Locate the cell with the specified text and output its [X, Y] center coordinate. 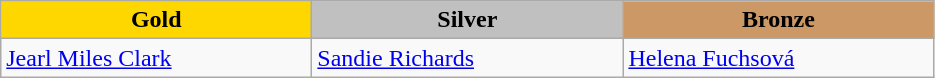
Silver [468, 20]
Sandie Richards [468, 58]
Jearl Miles Clark [156, 58]
Gold [156, 20]
Helena Fuchsová [778, 58]
Bronze [778, 20]
